Extract the (x, y) coordinate from the center of the cell holding the provided text.  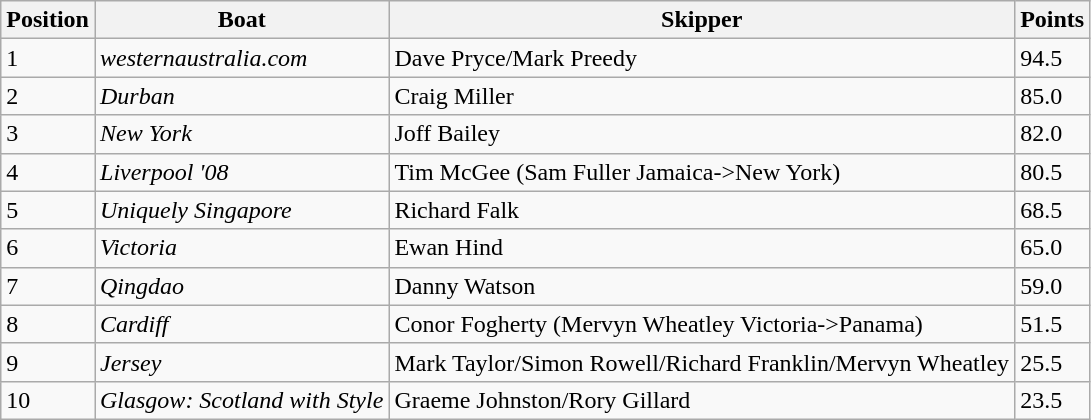
51.5 (1052, 324)
Qingdao (241, 286)
80.5 (1052, 172)
Conor Fogherty (Mervyn Wheatley Victoria->Panama) (702, 324)
Tim McGee (Sam Fuller Jamaica->New York) (702, 172)
Glasgow: Scotland with Style (241, 400)
1 (48, 58)
6 (48, 248)
Points (1052, 20)
Mark Taylor/Simon Rowell/Richard Franklin/Mervyn Wheatley (702, 362)
2 (48, 96)
New York (241, 134)
Danny Watson (702, 286)
Craig Miller (702, 96)
8 (48, 324)
Richard Falk (702, 210)
Cardiff (241, 324)
23.5 (1052, 400)
59.0 (1052, 286)
Ewan Hind (702, 248)
Position (48, 20)
Graeme Johnston/Rory Gillard (702, 400)
4 (48, 172)
82.0 (1052, 134)
Joff Bailey (702, 134)
3 (48, 134)
Boat (241, 20)
Uniquely Singapore (241, 210)
Victoria (241, 248)
25.5 (1052, 362)
10 (48, 400)
85.0 (1052, 96)
94.5 (1052, 58)
7 (48, 286)
Jersey (241, 362)
Liverpool '08 (241, 172)
9 (48, 362)
westernaustralia.com (241, 58)
68.5 (1052, 210)
Dave Pryce/Mark Preedy (702, 58)
Skipper (702, 20)
Durban (241, 96)
5 (48, 210)
65.0 (1052, 248)
